Identify which cell holds the provided text, then report its [X, Y] central coordinate. 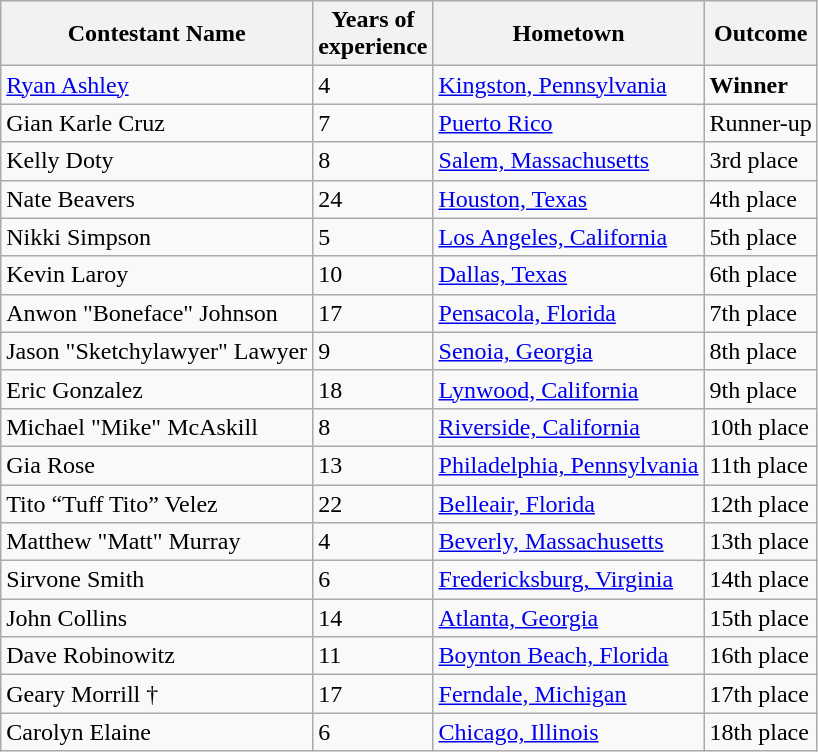
15th place [760, 618]
10 [373, 275]
Kelly Doty [157, 161]
Senoia, Georgia [568, 351]
Beverly, Massachusetts [568, 542]
John Collins [157, 618]
3rd place [760, 161]
13 [373, 465]
Kingston, Pennsylvania [568, 85]
Nate Beavers [157, 199]
Puerto Rico [568, 123]
7th place [760, 313]
Gia Rose [157, 465]
Dave Robinowitz [157, 656]
14th place [760, 580]
16th place [760, 656]
Chicago, Illinois [568, 732]
Ferndale, Michigan [568, 694]
Outcome [760, 34]
Eric Gonzalez [157, 389]
12th place [760, 503]
5 [373, 237]
9 [373, 351]
Michael "Mike" McAskill [157, 427]
Sirvone Smith [157, 580]
18 [373, 389]
Ryan Ashley [157, 85]
Anwon "Boneface" Johnson [157, 313]
Geary Morrill † [157, 694]
Contestant Name [157, 34]
Runner-up [760, 123]
Salem, Massachusetts [568, 161]
9th place [760, 389]
14 [373, 618]
17th place [760, 694]
10th place [760, 427]
Nikki Simpson [157, 237]
Jason "Sketchylawyer" Lawyer [157, 351]
Hometown [568, 34]
Philadelphia, Pennsylvania [568, 465]
Lynwood, California [568, 389]
Carolyn Elaine [157, 732]
Fredericksburg, Virginia [568, 580]
Gian Karle Cruz [157, 123]
Matthew "Matt" Murray [157, 542]
11th place [760, 465]
Belleair, Florida [568, 503]
Years ofexperience [373, 34]
Atlanta, Georgia [568, 618]
Los Angeles, California [568, 237]
4th place [760, 199]
Houston, Texas [568, 199]
22 [373, 503]
Boynton Beach, Florida [568, 656]
13th place [760, 542]
5th place [760, 237]
Kevin Laroy [157, 275]
11 [373, 656]
Riverside, California [568, 427]
7 [373, 123]
Pensacola, Florida [568, 313]
8th place [760, 351]
24 [373, 199]
18th place [760, 732]
Dallas, Texas [568, 275]
6th place [760, 275]
Winner [760, 85]
Tito “Tuff Tito” Velez [157, 503]
